Search for the cell housing the specified text and yield its [X, Y] center coordinate. 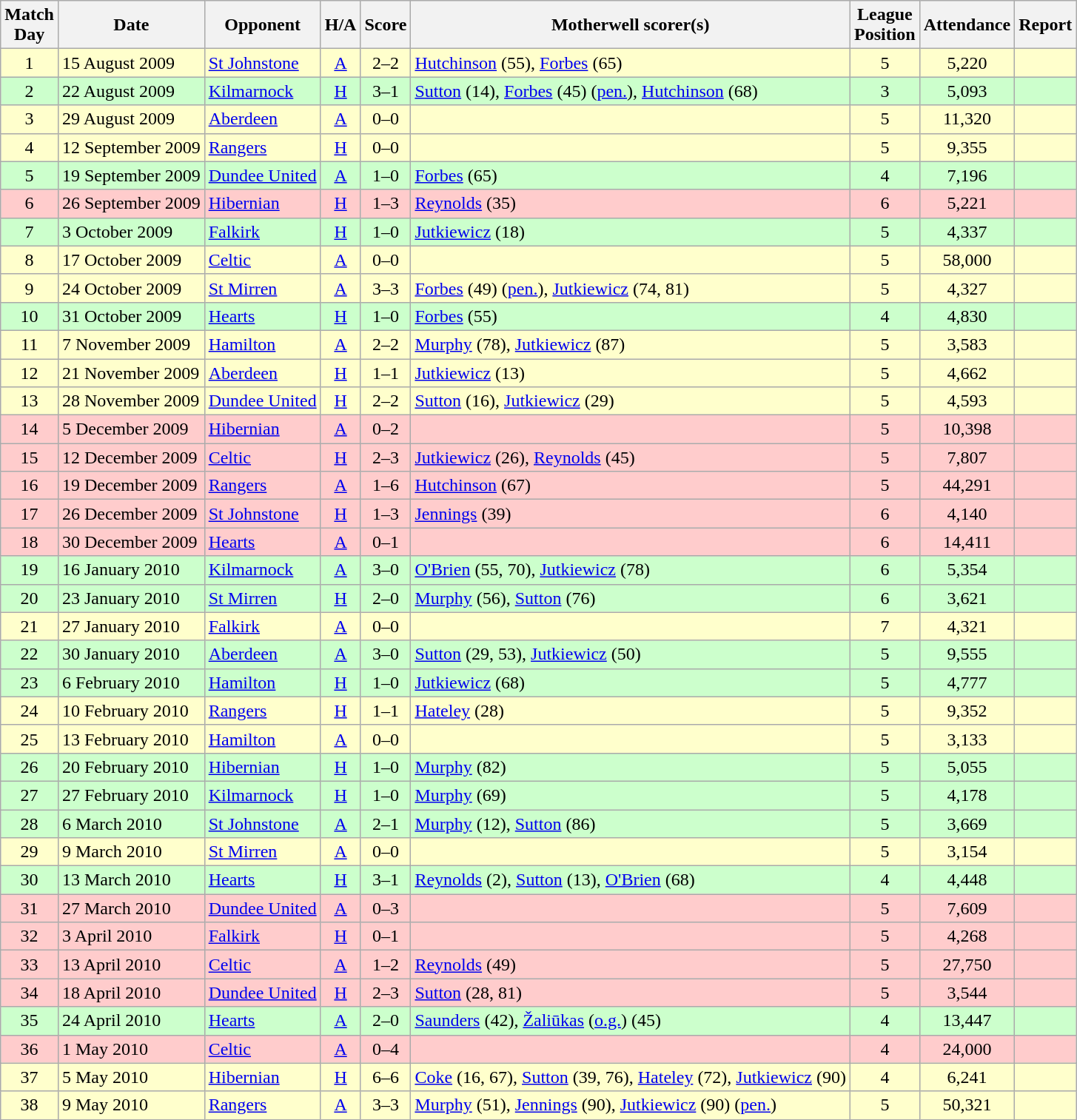
9,355 [967, 147]
32 [30, 936]
24 [30, 711]
19 September 2009 [131, 175]
Date [131, 25]
9 [30, 288]
27 [30, 795]
20 February 2010 [131, 767]
Jutkiewicz (13) [631, 372]
0–2 [386, 429]
30 [30, 880]
10 February 2010 [131, 711]
35 [30, 1021]
19 [30, 570]
26 September 2009 [131, 204]
Jutkiewicz (26), Reynolds (45) [631, 457]
4,593 [967, 401]
3,621 [967, 598]
6 February 2010 [131, 683]
Hutchinson (67) [631, 486]
16 [30, 486]
9,555 [967, 654]
27 February 2010 [131, 795]
Match Day [30, 25]
LeaguePosition [885, 25]
8 [30, 260]
27 March 2010 [131, 908]
26 [30, 767]
4,777 [967, 683]
2 [30, 91]
Murphy (51), Jennings (90), Jutkiewicz (90) (pen.) [631, 1105]
30 December 2009 [131, 542]
12 December 2009 [131, 457]
14 [30, 429]
10 [30, 316]
24 April 2010 [131, 1021]
Murphy (56), Sutton (76) [631, 598]
28 [30, 824]
6–6 [386, 1077]
13,447 [967, 1021]
Murphy (69) [631, 795]
23 [30, 683]
33 [30, 965]
3 October 2009 [131, 232]
13 April 2010 [131, 965]
2–1 [386, 824]
4,268 [967, 936]
24,000 [967, 1049]
Murphy (78), Jutkiewicz (87) [631, 344]
34 [30, 993]
50,321 [967, 1105]
Hateley (28) [631, 711]
5 December 2009 [131, 429]
5,220 [967, 63]
3,669 [967, 824]
Murphy (82) [631, 767]
4,830 [967, 316]
9,352 [967, 711]
17 [30, 514]
1–2 [386, 965]
9 May 2010 [131, 1105]
Jennings (39) [631, 514]
22 August 2009 [131, 91]
Score [386, 25]
4,448 [967, 880]
21 [30, 626]
Reynolds (49) [631, 965]
20 [30, 598]
5,221 [967, 204]
H/A [340, 25]
23 January 2010 [131, 598]
5,093 [967, 91]
22 [30, 654]
Motherwell scorer(s) [631, 25]
Murphy (12), Sutton (86) [631, 824]
4,321 [967, 626]
11,320 [967, 119]
Attendance [967, 25]
7,196 [967, 175]
Hutchinson (55), Forbes (65) [631, 63]
1 [30, 63]
O'Brien (55, 70), Jutkiewicz (78) [631, 570]
7 November 2009 [131, 344]
18 [30, 542]
7,807 [967, 457]
3,583 [967, 344]
37 [30, 1077]
24 October 2009 [131, 288]
19 December 2009 [131, 486]
3,544 [967, 993]
15 [30, 457]
11 [30, 344]
3 April 2010 [131, 936]
Forbes (49) (pen.), Jutkiewicz (74, 81) [631, 288]
13 [30, 401]
31 October 2009 [131, 316]
13 March 2010 [131, 880]
17 October 2009 [131, 260]
Saunders (42), Žaliūkas (o.g.) (45) [631, 1021]
30 January 2010 [131, 654]
5,055 [967, 767]
0–4 [386, 1049]
5,354 [967, 570]
6,241 [967, 1077]
6 March 2010 [131, 824]
Sutton (29, 53), Jutkiewicz (50) [631, 654]
Coke (16, 67), Sutton (39, 76), Hateley (72), Jutkiewicz (90) [631, 1077]
14,411 [967, 542]
21 November 2009 [131, 372]
16 January 2010 [131, 570]
3,154 [967, 852]
25 [30, 739]
Sutton (14), Forbes (45) (pen.), Hutchinson (68) [631, 91]
4,337 [967, 232]
4,662 [967, 372]
Reynolds (2), Sutton (13), O'Brien (68) [631, 880]
27,750 [967, 965]
Jutkiewicz (18) [631, 232]
Jutkiewicz (68) [631, 683]
26 December 2009 [131, 514]
3,133 [967, 739]
7,609 [967, 908]
44,291 [967, 486]
0–3 [386, 908]
12 [30, 372]
Forbes (55) [631, 316]
4,178 [967, 795]
Sutton (28, 81) [631, 993]
29 August 2009 [131, 119]
36 [30, 1049]
Opponent [262, 25]
4,327 [967, 288]
31 [30, 908]
12 September 2009 [131, 147]
15 August 2009 [131, 63]
Reynolds (35) [631, 204]
5 May 2010 [131, 1077]
1 May 2010 [131, 1049]
28 November 2009 [131, 401]
4,140 [967, 514]
1–6 [386, 486]
9 March 2010 [131, 852]
18 April 2010 [131, 993]
58,000 [967, 260]
38 [30, 1105]
27 January 2010 [131, 626]
13 February 2010 [131, 739]
Sutton (16), Jutkiewicz (29) [631, 401]
Forbes (65) [631, 175]
10,398 [967, 429]
Report [1045, 25]
29 [30, 852]
